Pinpoint the cell where the given text exists, returning its (X, Y) midpoint coordinate. 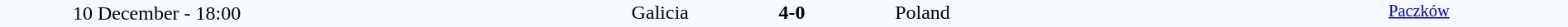
Poland (1082, 12)
4-0 (791, 12)
10 December - 18:00 (157, 13)
Galicia (501, 12)
Paczków (1419, 13)
